Extract the [X, Y] coordinate from the center of the cell holding the provided text.  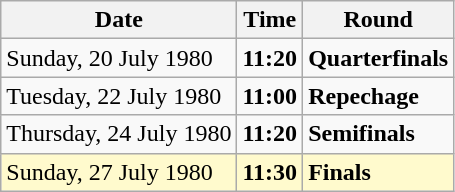
Round [378, 20]
Sunday, 27 July 1980 [119, 172]
Thursday, 24 July 1980 [119, 134]
Date [119, 20]
Time [270, 20]
Quarterfinals [378, 58]
11:30 [270, 172]
Semifinals [378, 134]
Repechage [378, 96]
Tuesday, 22 July 1980 [119, 96]
Sunday, 20 July 1980 [119, 58]
Finals [378, 172]
11:00 [270, 96]
